Find where the given text appears and provide that cell's center as (x, y) coordinate. 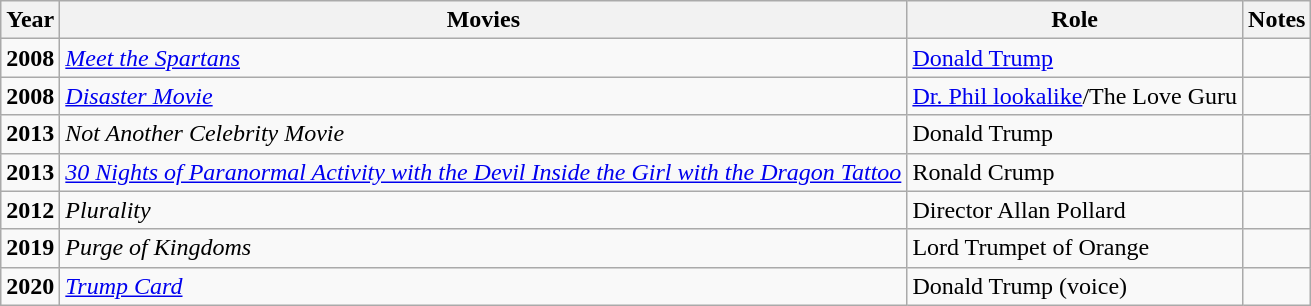
Meet the Spartans (484, 58)
Trump Card (484, 286)
Dr. Phil lookalike/The Love Guru (1075, 96)
Director Allan Pollard (1075, 210)
Plurality (484, 210)
Not Another Celebrity Movie (484, 134)
30 Nights of Paranormal Activity with the Devil Inside the Girl with the Dragon Tattoo (484, 172)
Notes (1277, 20)
Donald Trump (voice) (1075, 286)
2019 (30, 248)
Year (30, 20)
2012 (30, 210)
Ronald Crump (1075, 172)
Disaster Movie (484, 96)
Movies (484, 20)
Role (1075, 20)
Purge of Kingdoms (484, 248)
Lord Trumpet of Orange (1075, 248)
2020 (30, 286)
